Return (X, Y) of the center of cell containing provided text 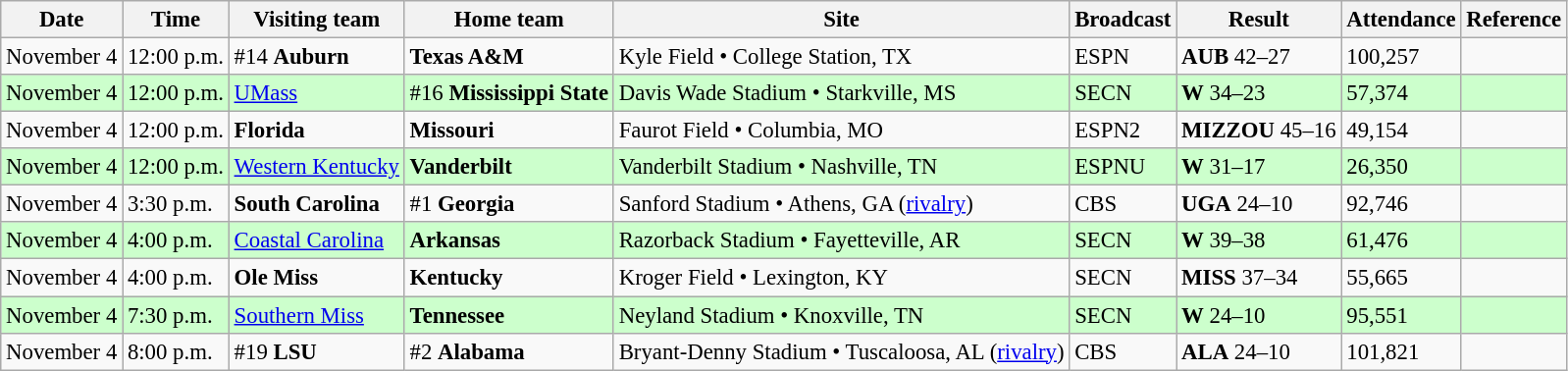
100,257 (1401, 57)
Western Kentucky (316, 167)
Tennessee (508, 315)
#1 Georgia (508, 204)
7:30 p.m. (177, 315)
UGA 24–10 (1259, 204)
Reference (1514, 20)
Home team (508, 20)
95,551 (1401, 315)
Texas A&M (508, 57)
57,374 (1401, 93)
MISS 37–34 (1259, 278)
ALA 24–10 (1259, 351)
Florida (316, 131)
Result (1259, 20)
ESPN (1123, 57)
Arkansas (508, 240)
UMass (316, 93)
#16 Mississippi State (508, 93)
Attendance (1401, 20)
ESPNU (1123, 167)
#14 Auburn (316, 57)
Kentucky (508, 278)
Site (841, 20)
Bryant-Denny Stadium • Tuscaloosa, AL (rivalry) (841, 351)
Missouri (508, 131)
Ole Miss (316, 278)
Razorback Stadium • Fayetteville, AR (841, 240)
ESPN2 (1123, 131)
Coastal Carolina (316, 240)
Kyle Field • College Station, TX (841, 57)
W 24–10 (1259, 315)
3:30 p.m. (177, 204)
AUB 42–27 (1259, 57)
Visiting team (316, 20)
W 31–17 (1259, 167)
Southern Miss (316, 315)
Vanderbilt Stadium • Nashville, TN (841, 167)
W 39–38 (1259, 240)
55,665 (1401, 278)
8:00 p.m. (177, 351)
49,154 (1401, 131)
Broadcast (1123, 20)
92,746 (1401, 204)
Time (177, 20)
Neyland Stadium • Knoxville, TN (841, 315)
W 34–23 (1259, 93)
#2 Alabama (508, 351)
South Carolina (316, 204)
Sanford Stadium • Athens, GA (rivalry) (841, 204)
Vanderbilt (508, 167)
Faurot Field • Columbia, MO (841, 131)
Davis Wade Stadium • Starkville, MS (841, 93)
#19 LSU (316, 351)
101,821 (1401, 351)
MIZZOU 45–16 (1259, 131)
61,476 (1401, 240)
Kroger Field • Lexington, KY (841, 278)
26,350 (1401, 167)
Date (62, 20)
